Output the [x, y] coordinate of the center of the cell containing the given text.  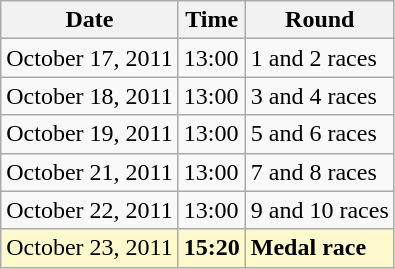
Time [212, 20]
October 22, 2011 [90, 210]
9 and 10 races [320, 210]
October 19, 2011 [90, 134]
5 and 6 races [320, 134]
15:20 [212, 248]
1 and 2 races [320, 58]
Date [90, 20]
October 23, 2011 [90, 248]
October 21, 2011 [90, 172]
October 17, 2011 [90, 58]
Round [320, 20]
7 and 8 races [320, 172]
3 and 4 races [320, 96]
Medal race [320, 248]
October 18, 2011 [90, 96]
